Return the (x, y) coordinate for the center point of the cell that contains the specified text.  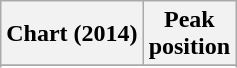
Chart (2014) (72, 34)
Peakposition (189, 34)
